Determine the (x, y) coordinate at the center of the cell enclosing the given text.  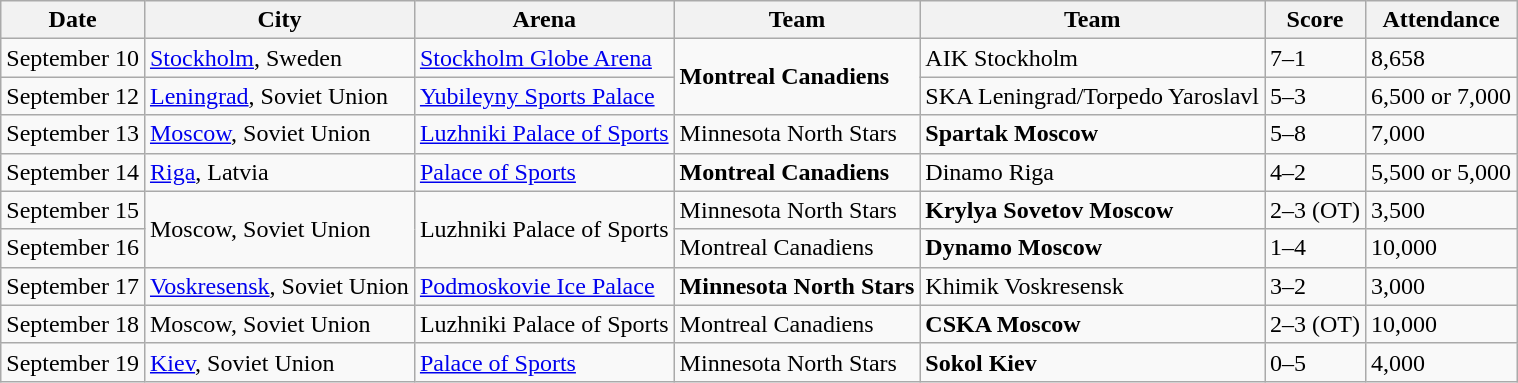
4–2 (1314, 172)
Spartak Moscow (1092, 134)
3,500 (1442, 210)
September 15 (73, 210)
September 17 (73, 286)
AIK Stockholm (1092, 58)
September 18 (73, 324)
Podmoskovie Ice Palace (544, 286)
7,000 (1442, 134)
Date (73, 20)
City (279, 20)
0–5 (1314, 362)
Kiev, Soviet Union (279, 362)
Yubileyny Sports Palace (544, 96)
Khimik Voskresensk (1092, 286)
5–8 (1314, 134)
3–2 (1314, 286)
September 19 (73, 362)
Stockholm Globe Arena (544, 58)
5,500 or 5,000 (1442, 172)
September 14 (73, 172)
Voskresensk, Soviet Union (279, 286)
Krylya Sovetov Moscow (1092, 210)
Stockholm, Sweden (279, 58)
Sokol Kiev (1092, 362)
September 12 (73, 96)
Leningrad, Soviet Union (279, 96)
Arena (544, 20)
Riga, Latvia (279, 172)
September 16 (73, 248)
Dinamo Riga (1092, 172)
7–1 (1314, 58)
September 13 (73, 134)
Score (1314, 20)
1–4 (1314, 248)
5–3 (1314, 96)
SKA Leningrad/Torpedo Yaroslavl (1092, 96)
Attendance (1442, 20)
Dynamo Moscow (1092, 248)
3,000 (1442, 286)
8,658 (1442, 58)
September 10 (73, 58)
CSKA Moscow (1092, 324)
4,000 (1442, 362)
6,500 or 7,000 (1442, 96)
